Locate the cell with the specified text and output its [x, y] center coordinate. 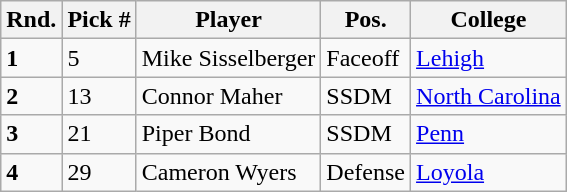
4 [32, 172]
Defense [366, 172]
North Carolina [489, 96]
13 [99, 96]
2 [32, 96]
3 [32, 134]
Player [228, 20]
Penn [489, 134]
29 [99, 172]
Connor Maher [228, 96]
Faceoff [366, 58]
Rnd. [32, 20]
Pick # [99, 20]
Pos. [366, 20]
Cameron Wyers [228, 172]
Piper Bond [228, 134]
Mike Sisselberger [228, 58]
1 [32, 58]
College [489, 20]
5 [99, 58]
Lehigh [489, 58]
21 [99, 134]
Loyola [489, 172]
